Detect which cell encompasses the target text, then output its (x, y) center coordinate. 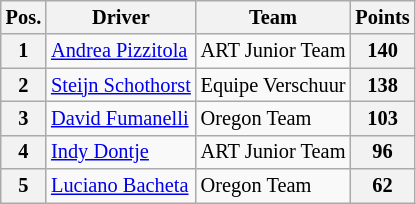
2 (24, 85)
103 (383, 118)
Pos. (24, 17)
138 (383, 85)
Indy Dontje (121, 152)
Steijn Schothorst (121, 85)
Team (274, 17)
Luciano Bacheta (121, 186)
140 (383, 51)
Driver (121, 17)
Andrea Pizzitola (121, 51)
Equipe Verschuur (274, 85)
4 (24, 152)
62 (383, 186)
David Fumanelli (121, 118)
96 (383, 152)
Points (383, 17)
3 (24, 118)
1 (24, 51)
5 (24, 186)
